Detect which cell encompasses the target text, then output its (X, Y) center coordinate. 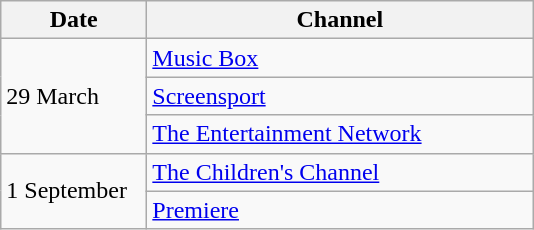
1 September (74, 191)
The Entertainment Network (340, 134)
Date (74, 20)
Screensport (340, 96)
Channel (340, 20)
Music Box (340, 58)
The Children's Channel (340, 172)
Premiere (340, 210)
29 March (74, 96)
